Provide the (X, Y) coordinate of the cell's center where the given text is located.  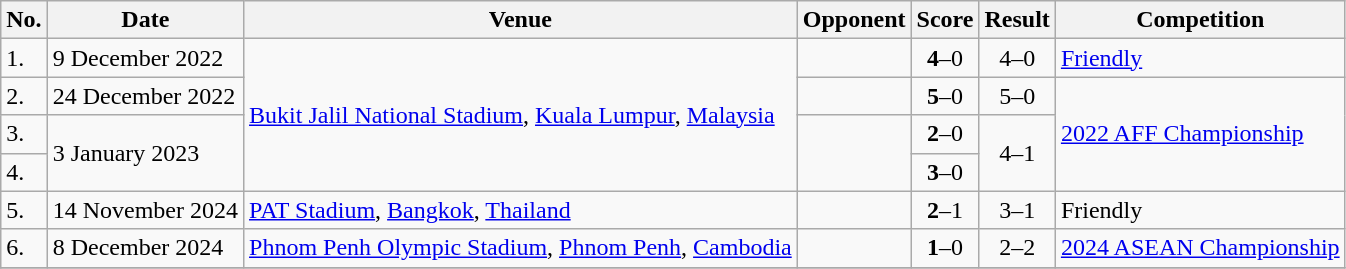
Phnom Penh Olympic Stadium, Phnom Penh, Cambodia (521, 248)
2. (24, 96)
4–1 (1017, 153)
2024 ASEAN Championship (1200, 248)
9 December 2022 (145, 58)
8 December 2024 (145, 248)
2–2 (1017, 248)
3–0 (945, 172)
No. (24, 20)
1. (24, 58)
Result (1017, 20)
Score (945, 20)
14 November 2024 (145, 210)
24 December 2022 (145, 96)
Competition (1200, 20)
Bukit Jalil National Stadium, Kuala Lumpur, Malaysia (521, 115)
Date (145, 20)
6. (24, 248)
3 January 2023 (145, 153)
2022 AFF Championship (1200, 134)
2–1 (945, 210)
PAT Stadium, Bangkok, Thailand (521, 210)
Opponent (854, 20)
4. (24, 172)
2–0 (945, 134)
5. (24, 210)
1–0 (945, 248)
3–1 (1017, 210)
3. (24, 134)
Venue (521, 20)
